From the cell containing the given text, extract its center point as [X, Y] coordinate. 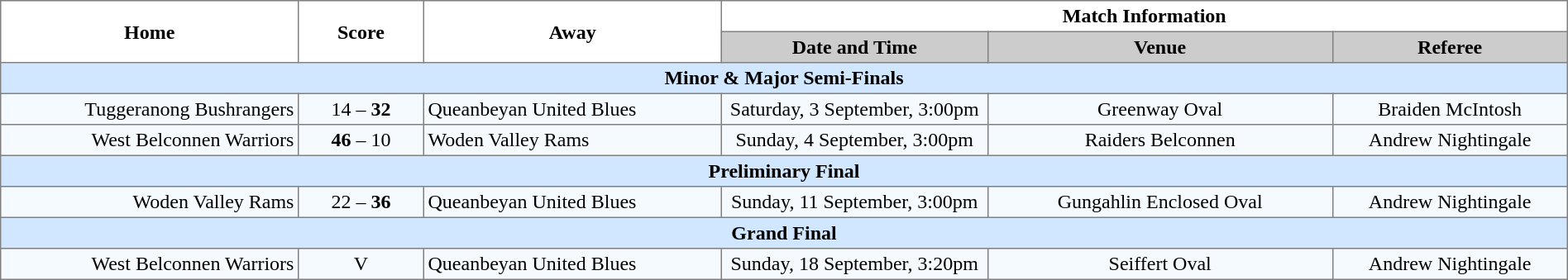
Raiders Belconnen [1159, 140]
Grand Final [784, 233]
Greenway Oval [1159, 109]
V [361, 264]
Gungahlin Enclosed Oval [1159, 202]
Minor & Major Semi-Finals [784, 78]
Score [361, 31]
Sunday, 11 September, 3:00pm [854, 202]
Braiden McIntosh [1450, 109]
Home [150, 31]
22 – 36 [361, 202]
Sunday, 4 September, 3:00pm [854, 140]
Saturday, 3 September, 3:00pm [854, 109]
Sunday, 18 September, 3:20pm [854, 264]
Match Information [1145, 17]
Tuggeranong Bushrangers [150, 109]
Seiffert Oval [1159, 264]
Preliminary Final [784, 171]
Referee [1450, 47]
Date and Time [854, 47]
Away [572, 31]
14 – 32 [361, 109]
Venue [1159, 47]
46 – 10 [361, 140]
